Output the (x, y) coordinate of the center of the cell containing the given text.  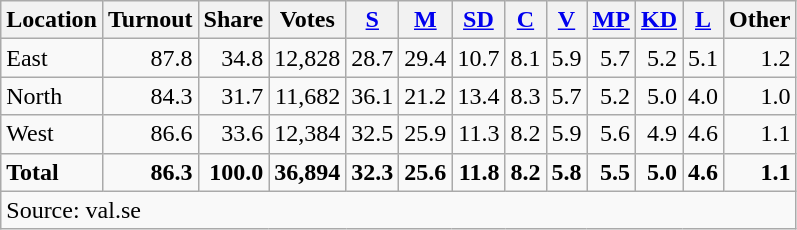
32.3 (372, 172)
Turnout (150, 20)
84.3 (150, 96)
Votes (308, 20)
8.3 (526, 96)
34.8 (234, 58)
11.3 (478, 134)
4.0 (702, 96)
31.7 (234, 96)
West (52, 134)
12,828 (308, 58)
Total (52, 172)
MP (611, 20)
29.4 (426, 58)
5.1 (702, 58)
13.4 (478, 96)
KD (658, 20)
21.2 (426, 96)
12,384 (308, 134)
33.6 (234, 134)
10.7 (478, 58)
86.3 (150, 172)
SD (478, 20)
Share (234, 20)
1.2 (760, 58)
5.6 (611, 134)
25.9 (426, 134)
5.8 (566, 172)
East (52, 58)
100.0 (234, 172)
36.1 (372, 96)
L (702, 20)
M (426, 20)
4.9 (658, 134)
Source: val.se (398, 210)
11,682 (308, 96)
5.5 (611, 172)
Other (760, 20)
North (52, 96)
87.8 (150, 58)
V (566, 20)
28.7 (372, 58)
C (526, 20)
1.0 (760, 96)
Location (52, 20)
11.8 (478, 172)
8.1 (526, 58)
36,894 (308, 172)
25.6 (426, 172)
32.5 (372, 134)
S (372, 20)
86.6 (150, 134)
